Provide the (X, Y) coordinate of the cell's center where the given text is located.  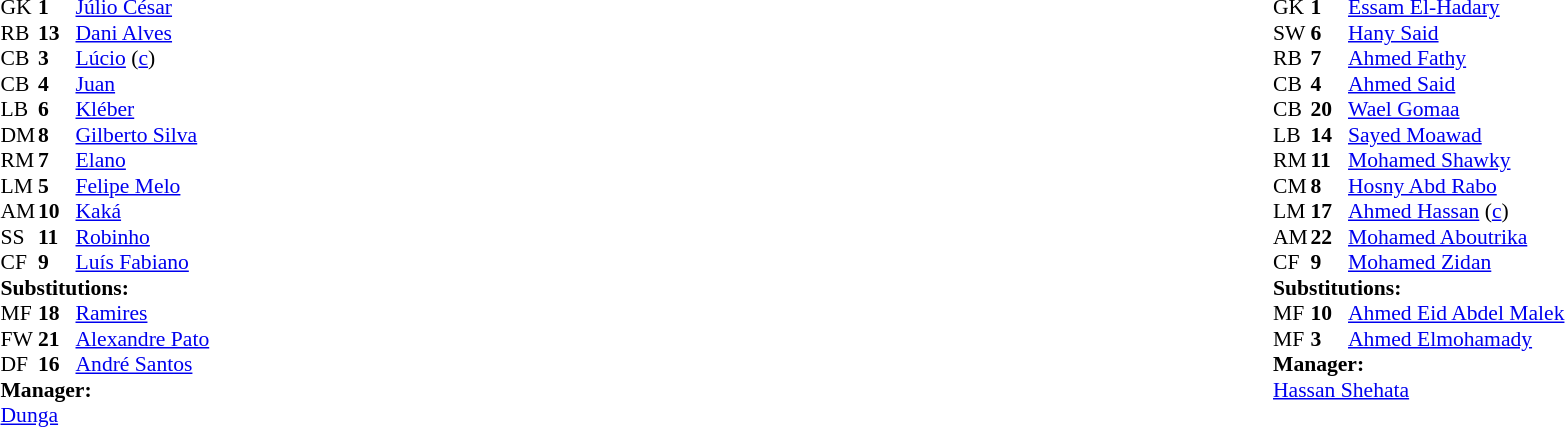
FW (19, 339)
Ahmed Fathy (1456, 59)
SS (19, 237)
Luís Fabiano (143, 263)
DF (19, 365)
CM (1292, 186)
Mohamed Aboutrika (1456, 237)
Ramires (143, 313)
Hassan Shehata (1418, 390)
Ahmed Eid Abdel Malek (1456, 313)
Hosny Abd Rabo (1456, 186)
Kaká (143, 211)
20 (1330, 109)
Ahmed Hassan (c) (1456, 211)
Felipe Melo (143, 186)
Gilberto Silva (143, 135)
Dani Alves (143, 33)
Alexandre Pato (143, 339)
Sayed Moawad (1456, 135)
21 (57, 339)
Mohamed Shawky (1456, 161)
Elano (143, 161)
Juan (143, 84)
16 (57, 365)
18 (57, 313)
Ahmed Said (1456, 84)
SW (1292, 33)
DM (19, 135)
Mohamed Zidan (1456, 263)
Ahmed Elmohamady (1456, 339)
5 (57, 186)
Lúcio (c) (143, 59)
22 (1330, 237)
Wael Gomaa (1456, 109)
Hany Said (1456, 33)
Kléber (143, 109)
13 (57, 33)
14 (1330, 135)
Robinho (143, 237)
André Santos (143, 365)
17 (1330, 211)
